Return (x, y) of the center of cell containing provided text 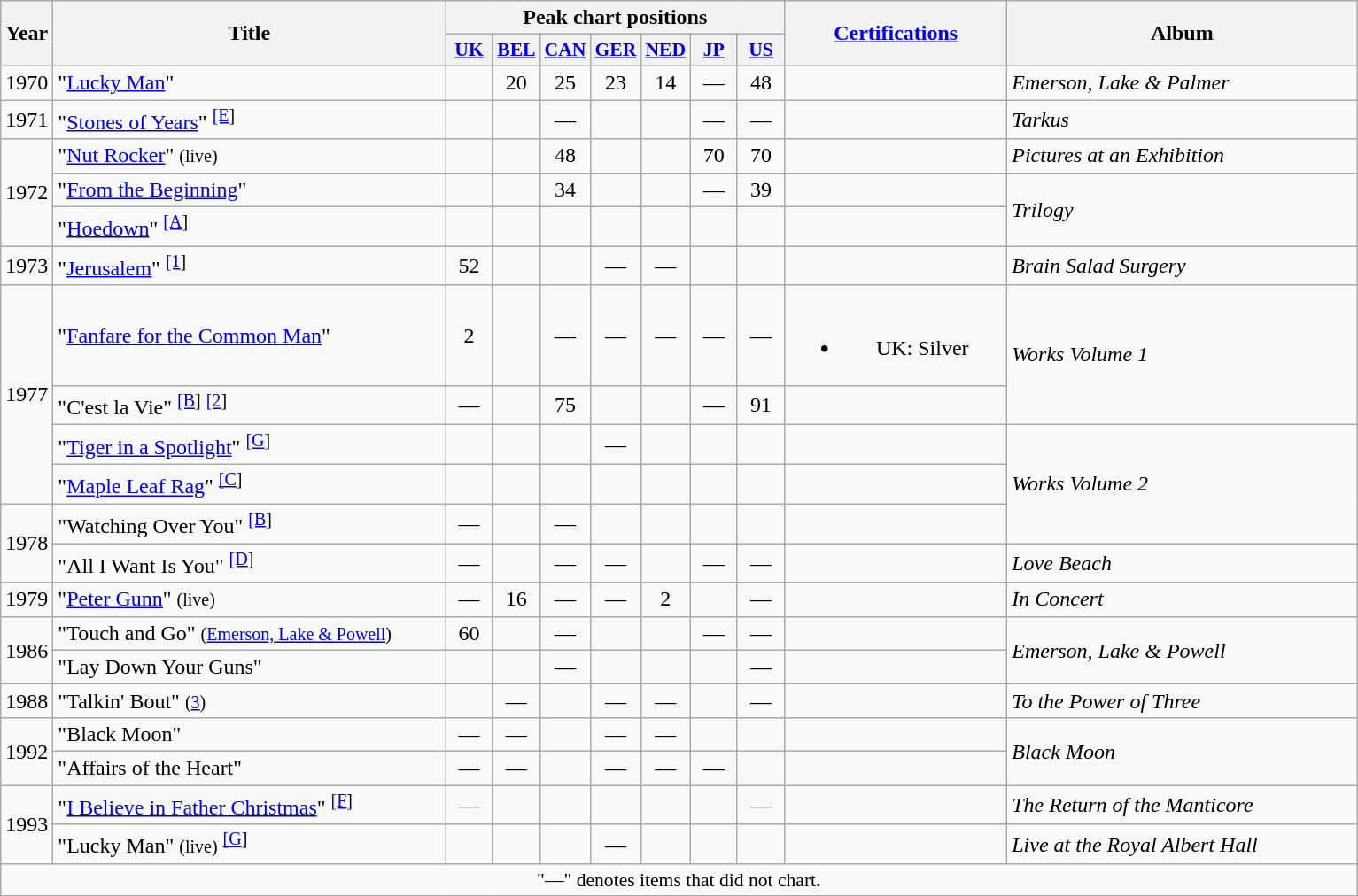
"From the Beginning" (250, 189)
Album (1182, 34)
Black Moon (1182, 751)
Works Volume 2 (1182, 484)
"Lucky Man" (live) [G] (250, 845)
UK: Silver (896, 335)
39 (760, 189)
1970 (27, 82)
Year (27, 34)
Live at the Royal Albert Hall (1182, 845)
"Maple Leaf Rag" [C] (250, 483)
1992 (27, 751)
NED (665, 50)
1988 (27, 700)
BEL (516, 50)
To the Power of Three (1182, 700)
"Stones of Years" [E] (250, 119)
1971 (27, 119)
23 (615, 82)
60 (469, 633)
1993 (27, 823)
CAN (565, 50)
"Lay Down Your Guns" (250, 667)
91 (760, 406)
Peak chart positions (615, 18)
Works Volume 1 (1182, 355)
"Black Moon" (250, 734)
Tarkus (1182, 119)
JP (714, 50)
52 (469, 266)
US (760, 50)
1977 (27, 395)
"Affairs of the Heart" (250, 768)
Trilogy (1182, 209)
"—" denotes items that did not chart. (679, 880)
Title (250, 34)
"I Believe in Father Christmas" [F] (250, 804)
Certifications (896, 34)
75 (565, 406)
UK (469, 50)
In Concert (1182, 599)
1973 (27, 266)
"Watching Over You" [B] (250, 524)
"Talkin' Bout" (3) (250, 700)
1972 (27, 193)
20 (516, 82)
"C'est la Vie" [B] [2] (250, 406)
The Return of the Manticore (1182, 804)
25 (565, 82)
Brain Salad Surgery (1182, 266)
GER (615, 50)
"All I Want Is You" [D] (250, 563)
"Lucky Man" (250, 82)
34 (565, 189)
"Touch and Go" (Emerson, Lake & Powell) (250, 633)
Emerson, Lake & Palmer (1182, 82)
16 (516, 599)
"Fanfare for the Common Man" (250, 335)
1978 (27, 544)
Emerson, Lake & Powell (1182, 650)
"Tiger in a Spotlight" [G] (250, 444)
1979 (27, 599)
Love Beach (1182, 563)
"Jerusalem" [1] (250, 266)
1986 (27, 650)
"Peter Gunn" (live) (250, 599)
14 (665, 82)
Pictures at an Exhibition (1182, 156)
"Hoedown" [A] (250, 227)
"Nut Rocker" (live) (250, 156)
